Locate the cell with the specified text and output its [X, Y] center coordinate. 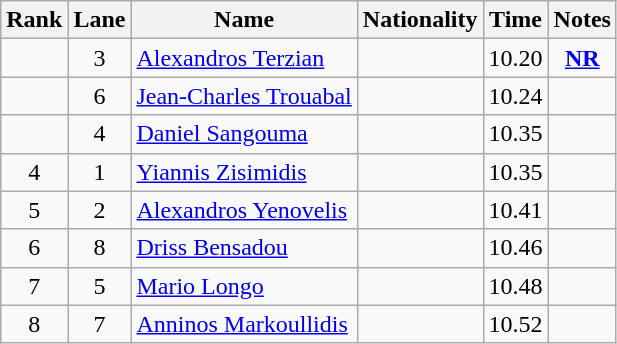
10.41 [516, 210]
Jean-Charles Trouabal [244, 96]
Lane [100, 20]
10.52 [516, 324]
Alexandros Yenovelis [244, 210]
Driss Bensadou [244, 248]
Alexandros Terzian [244, 58]
Anninos Markoullidis [244, 324]
Nationality [420, 20]
10.20 [516, 58]
2 [100, 210]
10.48 [516, 286]
Time [516, 20]
3 [100, 58]
1 [100, 172]
Mario Longo [244, 286]
10.24 [516, 96]
Name [244, 20]
Daniel Sangouma [244, 134]
NR [582, 58]
Notes [582, 20]
Rank [34, 20]
Yiannis Zisimidis [244, 172]
10.46 [516, 248]
